Provide the (x, y) coordinate of the cell's center where the given text is located.  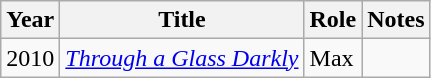
Title (182, 20)
Max (333, 58)
Role (333, 20)
Notes (396, 20)
2010 (30, 58)
Through a Glass Darkly (182, 58)
Year (30, 20)
